Pinpoint the cell where the given text exists, returning its [x, y] midpoint coordinate. 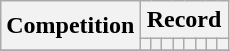
Record [184, 20]
Competition [70, 26]
